Identify which cell holds the provided text, then report its (X, Y) central coordinate. 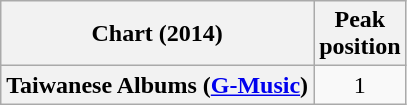
1 (360, 85)
Chart (2014) (158, 34)
Peakposition (360, 34)
Taiwanese Albums (G-Music) (158, 85)
